Capture the cell that displays the provided text and extract its (x, y) central coordinate. 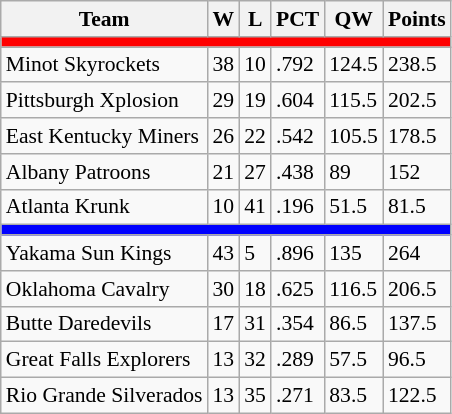
32 (255, 360)
206.5 (417, 289)
124.5 (354, 65)
Rio Grande Silverados (104, 396)
Yakama Sun Kings (104, 253)
Great Falls Explorers (104, 360)
L (255, 19)
152 (417, 172)
38 (224, 65)
41 (255, 207)
Minot Skyrockets (104, 65)
QW (354, 19)
81.5 (417, 207)
.289 (298, 360)
115.5 (354, 101)
.792 (298, 65)
Oklahoma Cavalry (104, 289)
83.5 (354, 396)
51.5 (354, 207)
Atlanta Krunk (104, 207)
122.5 (417, 396)
.604 (298, 101)
.896 (298, 253)
96.5 (417, 360)
.196 (298, 207)
W (224, 19)
.354 (298, 324)
.271 (298, 396)
Pittsburgh Xplosion (104, 101)
18 (255, 289)
19 (255, 101)
21 (224, 172)
31 (255, 324)
5 (255, 253)
43 (224, 253)
17 (224, 324)
26 (224, 136)
Albany Patroons (104, 172)
PCT (298, 19)
89 (354, 172)
.438 (298, 172)
East Kentucky Miners (104, 136)
57.5 (354, 360)
135 (354, 253)
30 (224, 289)
22 (255, 136)
27 (255, 172)
105.5 (354, 136)
137.5 (417, 324)
.542 (298, 136)
Butte Daredevils (104, 324)
178.5 (417, 136)
35 (255, 396)
238.5 (417, 65)
.625 (298, 289)
Points (417, 19)
116.5 (354, 289)
202.5 (417, 101)
86.5 (354, 324)
264 (417, 253)
Team (104, 19)
29 (224, 101)
